Locate the cell with the specified text and output its (X, Y) center coordinate. 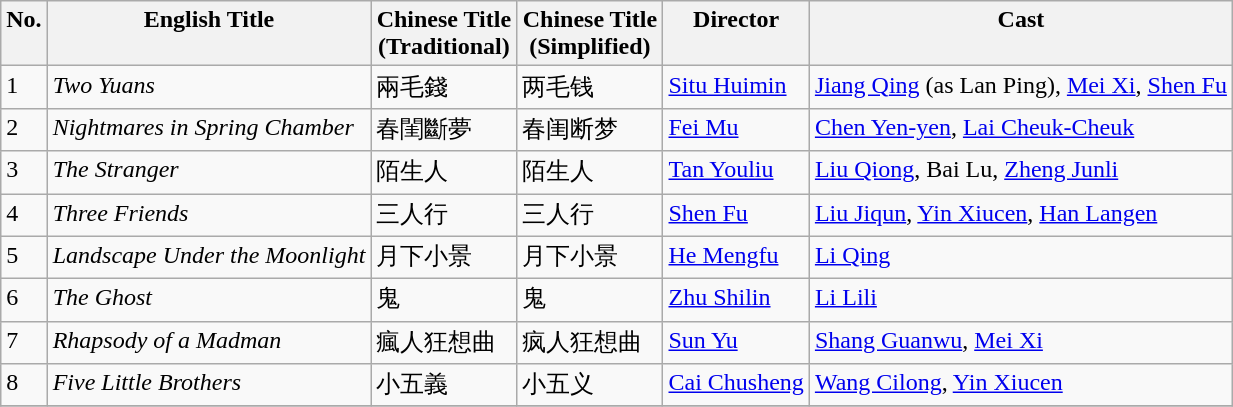
English Title (209, 34)
1 (24, 88)
Tan Youliu (736, 172)
Director (736, 34)
5 (24, 258)
Zhu Shilin (736, 300)
Jiang Qing (as Lan Ping), Mei Xi, Shen Fu (1020, 88)
He Mengfu (736, 258)
Shang Guanwu, Mei Xi (1020, 342)
6 (24, 300)
小五義 (444, 386)
Fei Mu (736, 130)
Wang Cilong, Yin Xiucen (1020, 386)
瘋人狂想曲 (444, 342)
小五义 (590, 386)
4 (24, 216)
Landscape Under the Moonlight (209, 258)
Two Yuans (209, 88)
春闺断梦 (590, 130)
Cai Chusheng (736, 386)
Shen Fu (736, 216)
Chinese Title (Simplified) (590, 34)
兩毛錢 (444, 88)
7 (24, 342)
No. (24, 34)
Situ Huimin (736, 88)
Cast (1020, 34)
Chinese Title (Traditional) (444, 34)
Rhapsody of a Madman (209, 342)
春閨斷夢 (444, 130)
Sun Yu (736, 342)
Li Lili (1020, 300)
Nightmares in Spring Chamber (209, 130)
8 (24, 386)
疯人狂想曲 (590, 342)
The Ghost (209, 300)
Liu Jiqun, Yin Xiucen, Han Langen (1020, 216)
Liu Qiong, Bai Lu, Zheng Junli (1020, 172)
Three Friends (209, 216)
3 (24, 172)
两毛钱 (590, 88)
Five Little Brothers (209, 386)
The Stranger (209, 172)
2 (24, 130)
Chen Yen-yen, Lai Cheuk-Cheuk (1020, 130)
Li Qing (1020, 258)
